Return the (x, y) coordinate for the center point of the cell that contains the specified text.  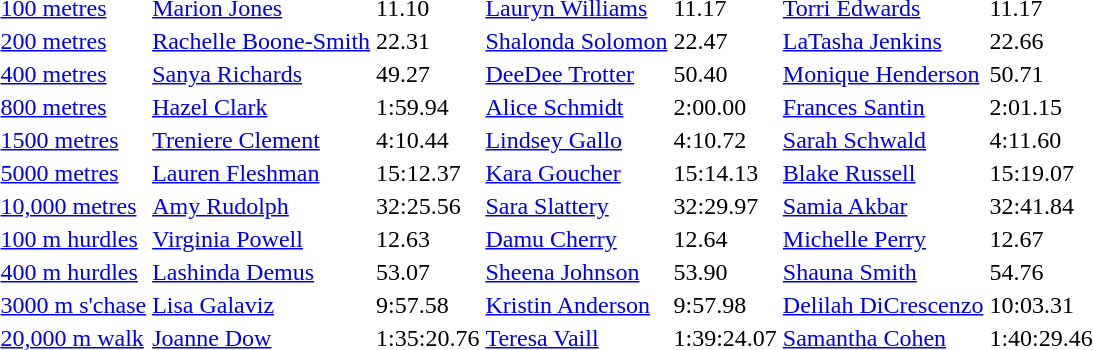
Michelle Perry (883, 239)
Shalonda Solomon (576, 41)
49.27 (428, 74)
15:14.13 (725, 173)
Sanya Richards (262, 74)
2:00.00 (725, 107)
Rachelle Boone-Smith (262, 41)
LaTasha Jenkins (883, 41)
32:29.97 (725, 206)
1:59.94 (428, 107)
Lindsey Gallo (576, 140)
4:10.44 (428, 140)
Frances Santin (883, 107)
22.31 (428, 41)
Monique Henderson (883, 74)
12.64 (725, 239)
Blake Russell (883, 173)
Virginia Powell (262, 239)
Kara Goucher (576, 173)
9:57.98 (725, 305)
Lashinda Demus (262, 272)
53.90 (725, 272)
53.07 (428, 272)
Delilah DiCrescenzo (883, 305)
Sarah Schwald (883, 140)
Shauna Smith (883, 272)
4:10.72 (725, 140)
Treniere Clement (262, 140)
Alice Schmidt (576, 107)
15:12.37 (428, 173)
50.40 (725, 74)
DeeDee Trotter (576, 74)
Lauren Fleshman (262, 173)
Damu Cherry (576, 239)
22.47 (725, 41)
Sheena Johnson (576, 272)
9:57.58 (428, 305)
12.63 (428, 239)
Kristin Anderson (576, 305)
Hazel Clark (262, 107)
Samia Akbar (883, 206)
Lisa Galaviz (262, 305)
32:25.56 (428, 206)
Sara Slattery (576, 206)
Amy Rudolph (262, 206)
